Extract the [X, Y] coordinate from the center of the cell holding the provided text.  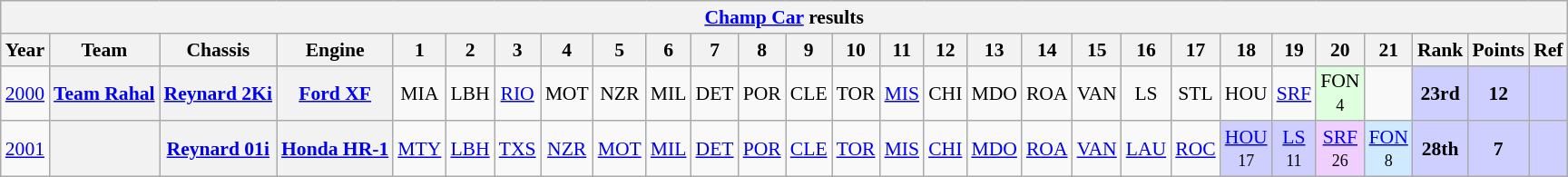
Champ Car results [784, 17]
8 [762, 50]
4 [567, 50]
28th [1441, 149]
5 [620, 50]
ROC [1196, 149]
Engine [335, 50]
Honda HR-1 [335, 149]
15 [1097, 50]
21 [1388, 50]
11 [902, 50]
Ford XF [335, 93]
HOU [1247, 93]
TXS [517, 149]
2000 [25, 93]
10 [857, 50]
18 [1247, 50]
Points [1498, 50]
Team Rahal [103, 93]
HOU17 [1247, 149]
14 [1047, 50]
2 [470, 50]
LS [1146, 93]
17 [1196, 50]
1 [419, 50]
Chassis [218, 50]
Rank [1441, 50]
LAU [1146, 149]
6 [669, 50]
Reynard 01i [218, 149]
9 [809, 50]
16 [1146, 50]
RIO [517, 93]
Ref [1548, 50]
STL [1196, 93]
SRF [1294, 93]
FON8 [1388, 149]
MTY [419, 149]
LS11 [1294, 149]
MIA [419, 93]
23rd [1441, 93]
Year [25, 50]
20 [1339, 50]
SRF26 [1339, 149]
Team [103, 50]
Reynard 2Ki [218, 93]
13 [995, 50]
FON4 [1339, 93]
19 [1294, 50]
3 [517, 50]
2001 [25, 149]
